Capture the cell that displays the provided text and extract its (X, Y) central coordinate. 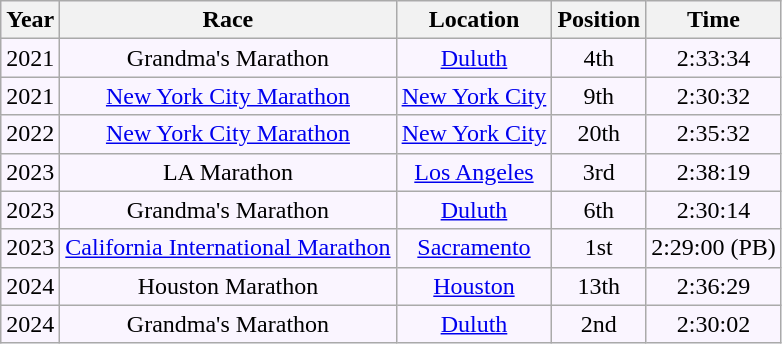
2:36:29 (714, 286)
1st (599, 248)
2:29:00 (PB) (714, 248)
2nd (599, 324)
Time (714, 20)
2022 (30, 134)
2:33:34 (714, 58)
Houston (474, 286)
Year (30, 20)
6th (599, 210)
20th (599, 134)
Houston Marathon (228, 286)
Los Angeles (474, 172)
2:30:14 (714, 210)
California International Marathon (228, 248)
2:38:19 (714, 172)
2:30:02 (714, 324)
Race (228, 20)
LA Marathon (228, 172)
Location (474, 20)
4th (599, 58)
Sacramento (474, 248)
2:35:32 (714, 134)
9th (599, 96)
13th (599, 286)
Position (599, 20)
2:30:32 (714, 96)
3rd (599, 172)
